Locate the cell with the specified text and output its [x, y] center coordinate. 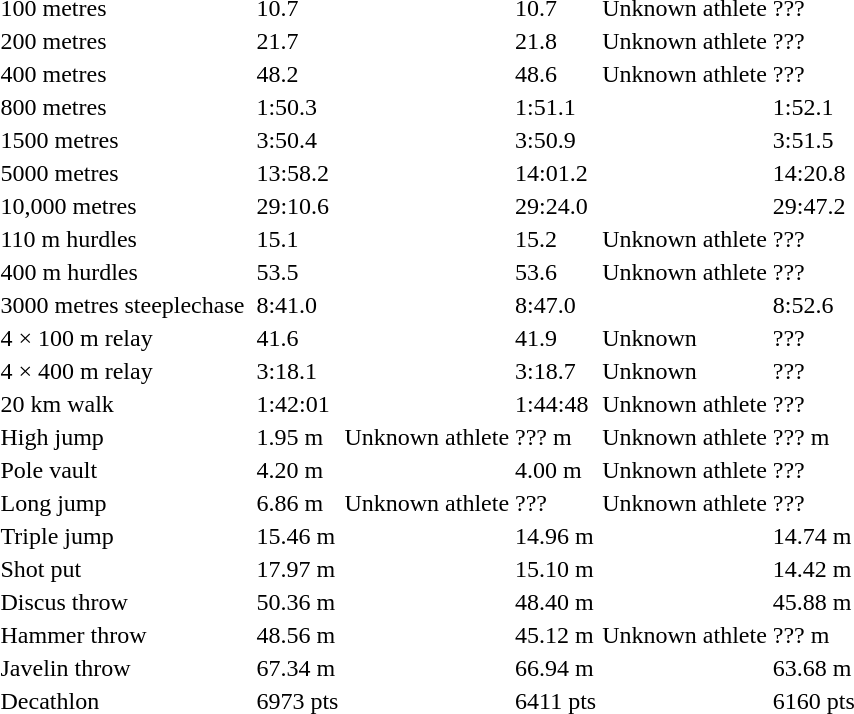
3:18.1 [298, 371]
8:47.0 [556, 305]
53.5 [298, 272]
66.94 m [556, 668]
14:01.2 [556, 173]
6.86 m [298, 503]
48.56 m [298, 635]
21.7 [298, 41]
4.00 m [556, 470]
17.97 m [298, 569]
13:58.2 [298, 173]
??? [556, 503]
29:10.6 [298, 206]
45.12 m [556, 635]
50.36 m [298, 602]
1:51.1 [556, 107]
15.2 [556, 239]
67.34 m [298, 668]
8:41.0 [298, 305]
3:50.9 [556, 140]
48.40 m [556, 602]
15.1 [298, 239]
15.46 m [298, 536]
15.10 m [556, 569]
??? m [556, 437]
14.96 m [556, 536]
1:44:48 [556, 404]
48.2 [298, 74]
3:18.7 [556, 371]
1.95 m [298, 437]
41.6 [298, 338]
21.8 [556, 41]
1:50.3 [298, 107]
41.9 [556, 338]
29:24.0 [556, 206]
53.6 [556, 272]
48.6 [556, 74]
3:50.4 [298, 140]
4.20 m [298, 470]
1:42:01 [298, 404]
